Output the (x, y) coordinate of the center of the cell containing the given text.  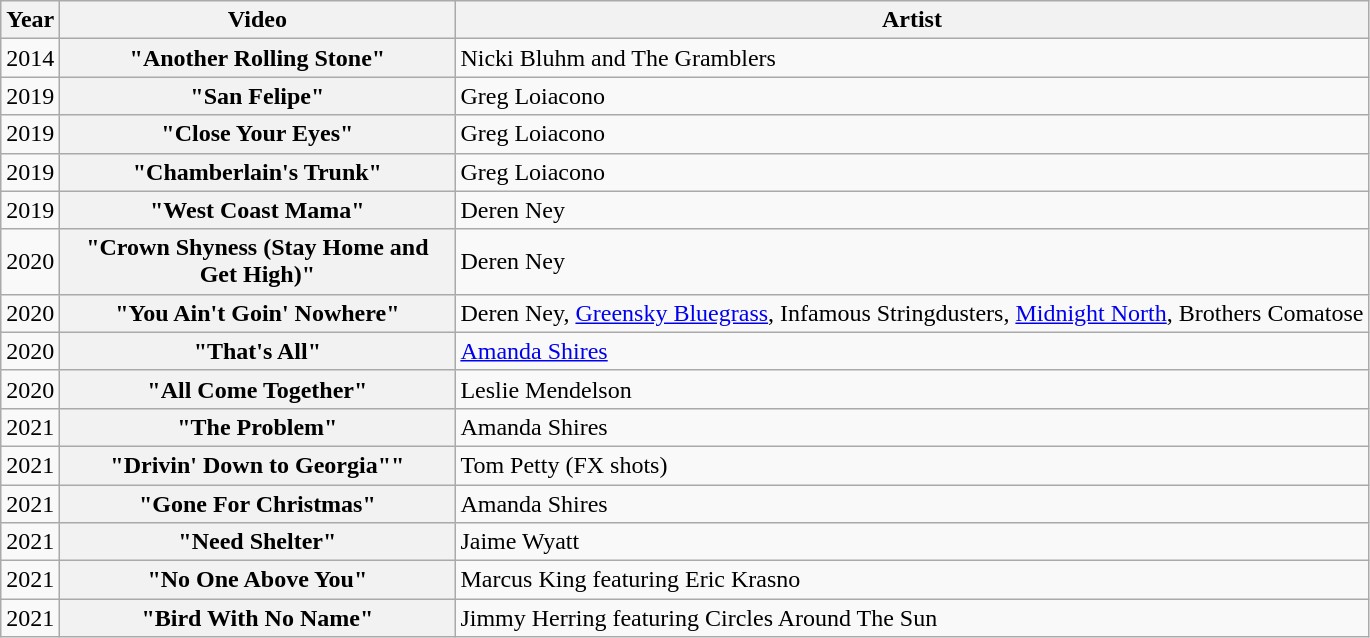
2014 (30, 58)
Leslie Mendelson (912, 389)
Year (30, 20)
"Drivin' Down to Georgia"" (258, 465)
Jimmy Herring featuring Circles Around The Sun (912, 618)
Tom Petty (FX shots) (912, 465)
"Crown Shyness (Stay Home and Get High)" (258, 262)
"You Ain't Goin' Nowhere" (258, 313)
"Need Shelter" (258, 542)
Artist (912, 20)
"Chamberlain's Trunk" (258, 172)
"Another Rolling Stone" (258, 58)
"Gone For Christmas" (258, 503)
"San Felipe" (258, 96)
"Close Your Eyes" (258, 134)
"West Coast Mama" (258, 210)
Jaime Wyatt (912, 542)
Marcus King featuring Eric Krasno (912, 580)
Video (258, 20)
"All Come Together" (258, 389)
Deren Ney, Greensky Bluegrass, Infamous Stringdusters, Midnight North, Brothers Comatose (912, 313)
"Bird With No Name" (258, 618)
"No One Above You" (258, 580)
Nicki Bluhm and The Gramblers (912, 58)
"That's All" (258, 351)
"The Problem" (258, 427)
